Extract the [x, y] coordinate from the center of the cell holding the provided text.  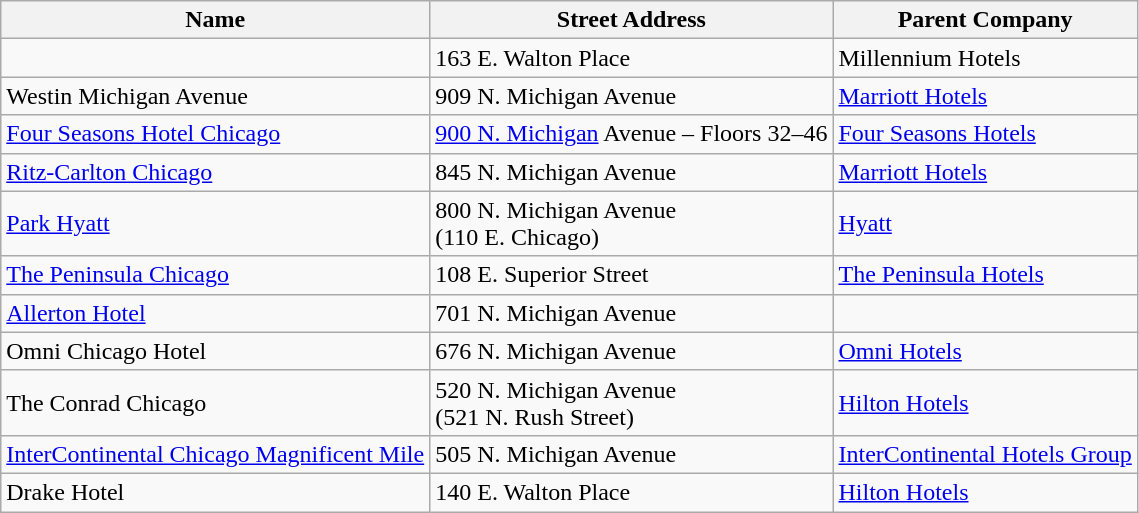
Drake Hotel [216, 492]
163 E. Walton Place [632, 58]
InterContinental Chicago Magnificent Mile [216, 454]
Omni Chicago Hotel [216, 351]
909 N. Michigan Avenue [632, 96]
Four Seasons Hotel Chicago [216, 134]
900 N. Michigan Avenue – Floors 32–46 [632, 134]
Omni Hotels [985, 351]
Allerton Hotel [216, 313]
Street Address [632, 20]
140 E. Walton Place [632, 492]
Ritz-Carlton Chicago [216, 172]
Hyatt [985, 224]
845 N. Michigan Avenue [632, 172]
Millennium Hotels [985, 58]
The Peninsula Chicago [216, 275]
676 N. Michigan Avenue [632, 351]
Name [216, 20]
The Conrad Chicago [216, 402]
520 N. Michigan Avenue(521 N. Rush Street) [632, 402]
800 N. Michigan Avenue(110 E. Chicago) [632, 224]
InterContinental Hotels Group [985, 454]
Park Hyatt [216, 224]
Four Seasons Hotels [985, 134]
505 N. Michigan Avenue [632, 454]
The Peninsula Hotels [985, 275]
701 N. Michigan Avenue [632, 313]
Westin Michigan Avenue [216, 96]
Parent Company [985, 20]
108 E. Superior Street [632, 275]
